Provide the (x, y) coordinate of the cell's center where the given text is located.  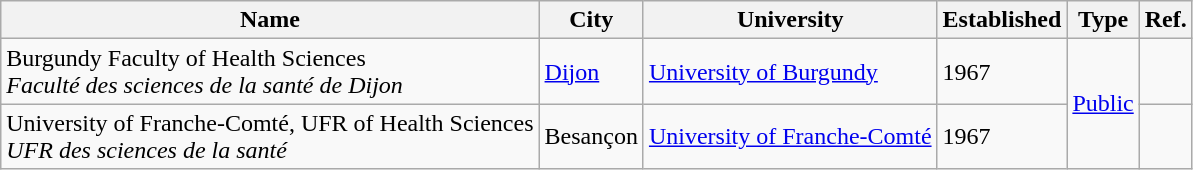
Name (270, 20)
City (591, 20)
Besançon (591, 136)
University (790, 20)
University of Franche-Comté (790, 136)
Established (1002, 20)
University of Burgundy (790, 72)
University of Franche-Comté, UFR of Health SciencesUFR des sciences de la santé (270, 136)
Burgundy Faculty of Health SciencesFaculté des sciences de la santé de Dijon (270, 72)
Ref. (1166, 20)
Public (1103, 104)
Type (1103, 20)
Dijon (591, 72)
